Search for the cell housing the specified text and yield its (x, y) center coordinate. 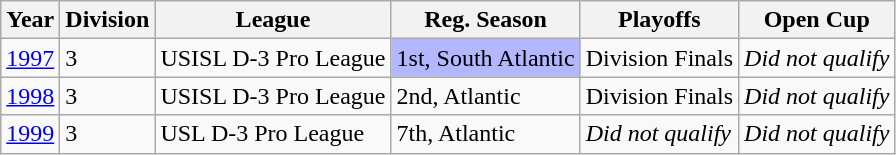
Open Cup (817, 20)
1998 (30, 96)
Division (108, 20)
Year (30, 20)
2nd, Atlantic (486, 96)
Playoffs (659, 20)
1st, South Atlantic (486, 58)
1999 (30, 134)
1997 (30, 58)
USL D-3 Pro League (273, 134)
Reg. Season (486, 20)
7th, Atlantic (486, 134)
League (273, 20)
